Capture the cell that displays the provided text and extract its (x, y) central coordinate. 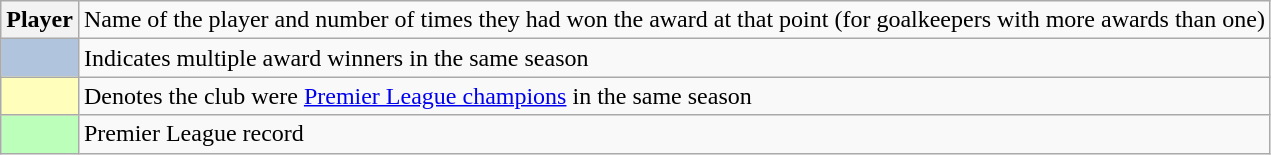
Name of the player and number of times they had won the award at that point (for goalkeepers with more awards than one) (674, 20)
Indicates multiple award winners in the same season (674, 58)
Player (40, 20)
Premier League record (674, 134)
Denotes the club were Premier League champions in the same season (674, 96)
